Capture the cell that displays the provided text and extract its (x, y) central coordinate. 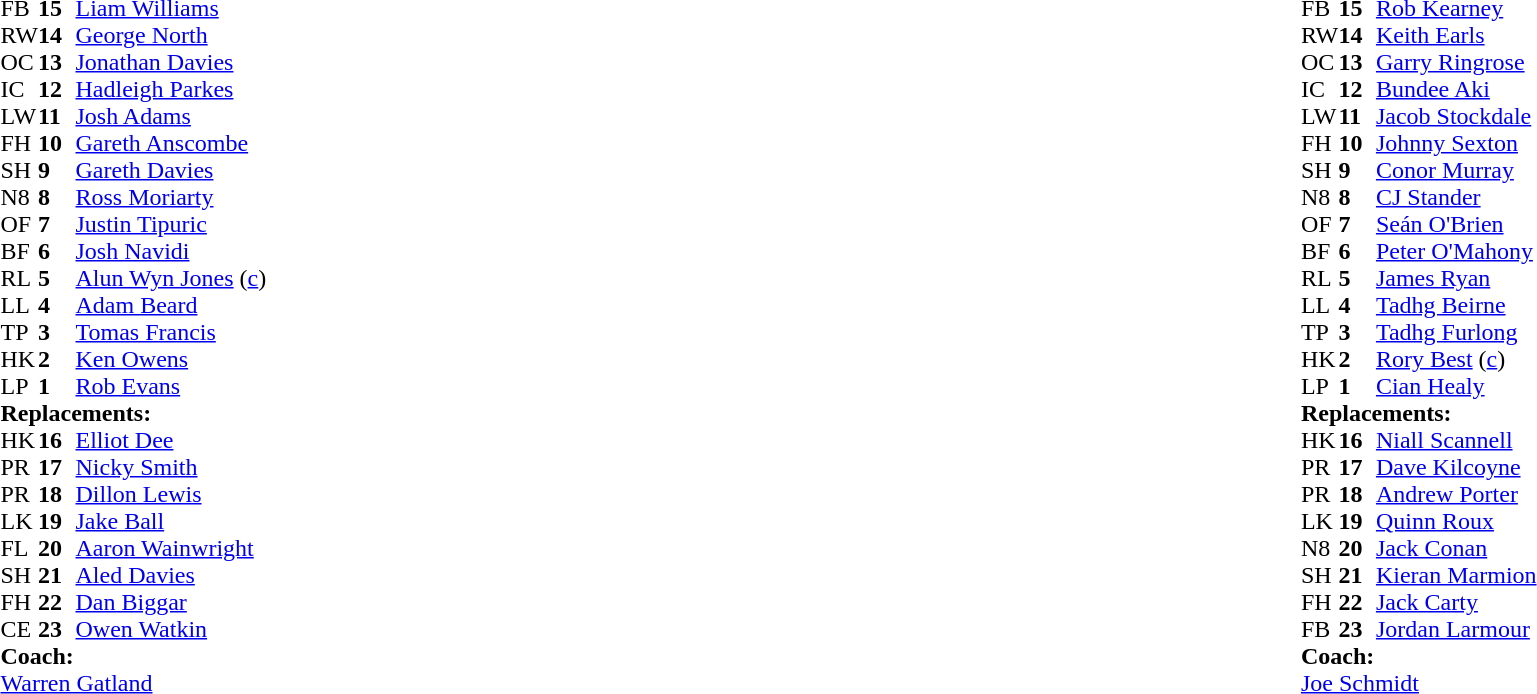
Peter O'Mahony (1456, 252)
Niall Scannell (1456, 440)
Tadhg Furlong (1456, 332)
FB (1320, 630)
Jake Ball (172, 522)
Nicky Smith (172, 468)
Ken Owens (172, 360)
Josh Navidi (172, 252)
Dave Kilcoyne (1456, 468)
Andrew Porter (1456, 494)
Jonathan Davies (172, 62)
Jordan Larmour (1456, 630)
Justin Tipuric (172, 224)
Seán O'Brien (1456, 224)
Dillon Lewis (172, 494)
Aaron Wainwright (172, 548)
Gareth Anscombe (172, 144)
Garry Ringrose (1456, 62)
Jacob Stockdale (1456, 116)
Cian Healy (1456, 386)
Jack Carty (1456, 602)
George North (172, 36)
Josh Adams (172, 116)
Aled Davies (172, 576)
CE (19, 630)
Conor Murray (1456, 170)
Jack Conan (1456, 548)
CJ Stander (1456, 198)
Owen Watkin (172, 630)
Alun Wyn Jones (c) (172, 278)
FL (19, 548)
Johnny Sexton (1456, 144)
Hadleigh Parkes (172, 90)
Elliot Dee (172, 440)
Tomas Francis (172, 332)
Tadhg Beirne (1456, 306)
Bundee Aki (1456, 90)
Ross Moriarty (172, 198)
Quinn Roux (1456, 522)
Gareth Davies (172, 170)
James Ryan (1456, 278)
Keith Earls (1456, 36)
Kieran Marmion (1456, 576)
Rob Evans (172, 386)
Dan Biggar (172, 602)
Rory Best (c) (1456, 360)
Adam Beard (172, 306)
